For the text-containing cell, return its midpoint in (x, y) coordinate format. 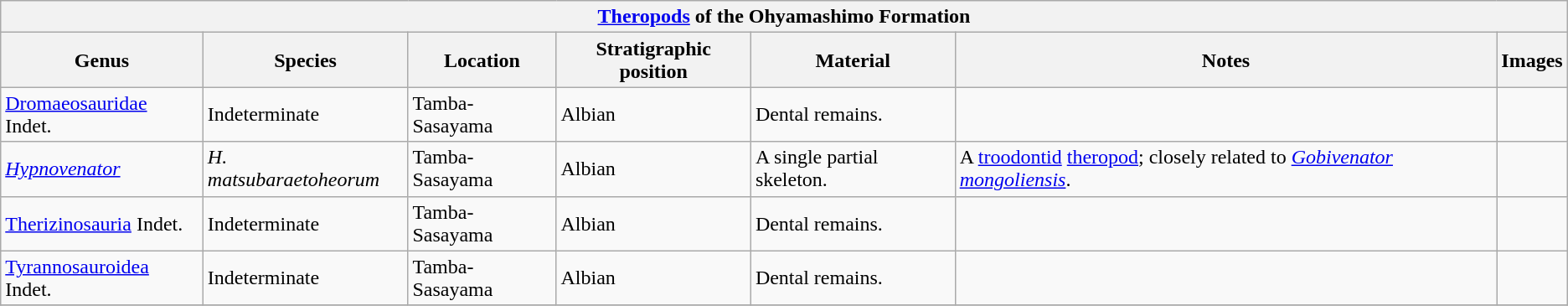
Dromaeosauridae Indet. (102, 114)
Genus (102, 60)
A single partial skeleton. (853, 169)
Location (482, 60)
Material (853, 60)
Tyrannosauroidea Indet. (102, 278)
Images (1532, 60)
Theropods of the Ohyamashimo Formation (784, 17)
Therizinosauria Indet. (102, 223)
Notes (1226, 60)
H. matsubaraetoheorum (305, 169)
Stratigraphic position (653, 60)
Hypnovenator (102, 169)
Species (305, 60)
A troodontid theropod; closely related to Gobivenator mongoliensis. (1226, 169)
